Detect which cell encompasses the target text, then output its [x, y] center coordinate. 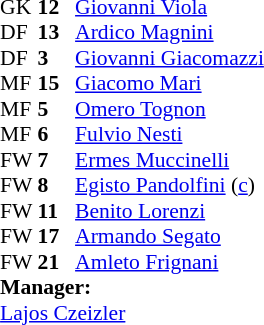
5 [57, 109]
3 [57, 58]
13 [57, 33]
Ardico Magnini [170, 33]
Omero Tognon [170, 109]
Amleto Frignani [170, 262]
Giacomo Mari [170, 83]
6 [57, 135]
7 [57, 160]
Giovanni Giacomazzi [170, 58]
Ermes Muccinelli [170, 160]
Benito Lorenzi [170, 211]
Egisto Pandolfini (c) [170, 185]
Manager: [132, 287]
21 [57, 262]
11 [57, 211]
8 [57, 185]
17 [57, 237]
Armando Segato [170, 237]
15 [57, 83]
Fulvio Nesti [170, 135]
